Return [X, Y] of the center of cell containing provided text 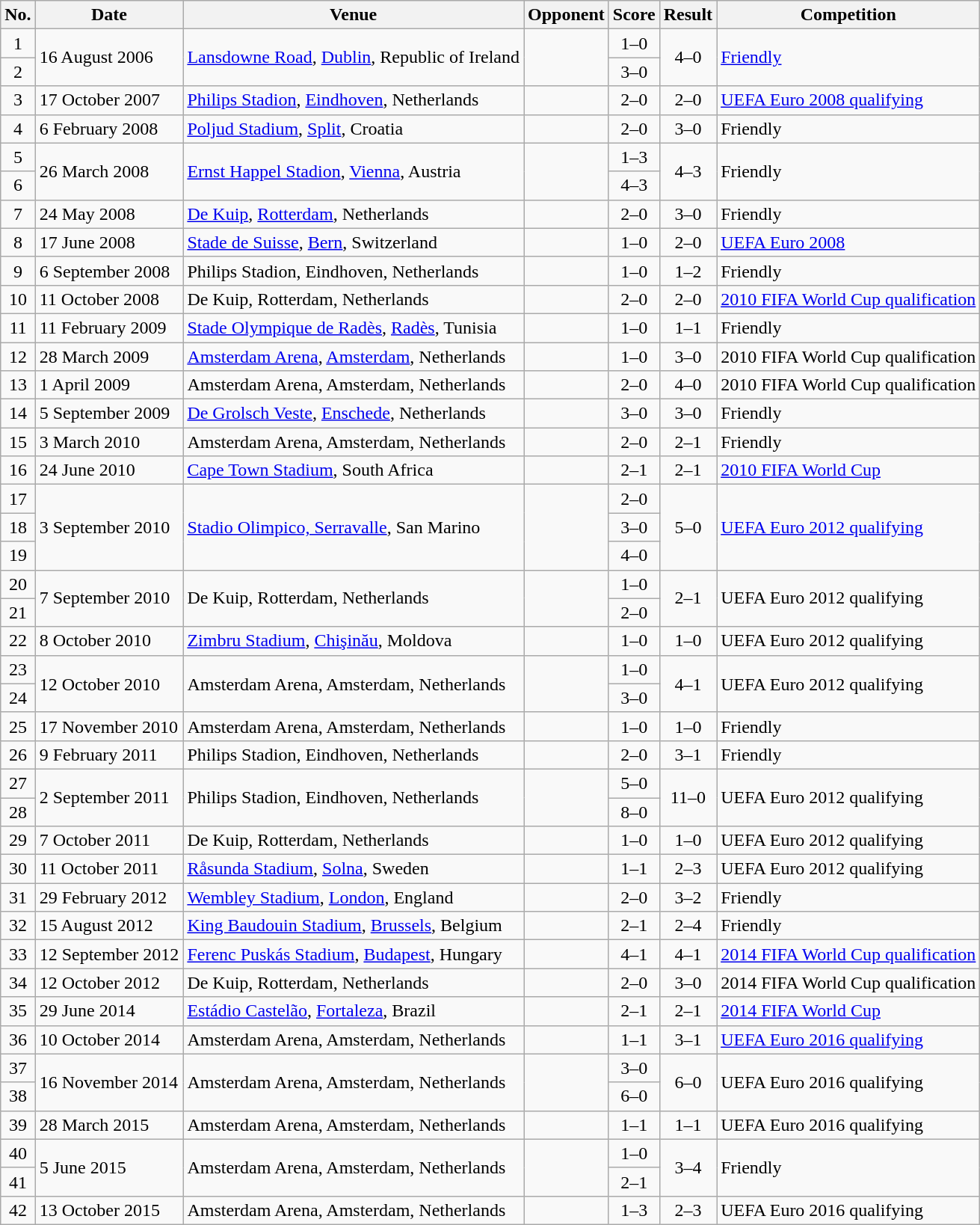
10 [18, 299]
15 [18, 442]
8 [18, 242]
2 [18, 72]
Ernst Happel Stadion, Vienna, Austria [354, 171]
Estádio Castelão, Fortaleza, Brazil [354, 1011]
Competition [848, 15]
35 [18, 1011]
12 [18, 357]
14 [18, 414]
5 June 2015 [109, 1167]
33 [18, 954]
23 [18, 669]
38 [18, 1096]
34 [18, 983]
29 February 2012 [109, 897]
Stade de Suisse, Bern, Switzerland [354, 242]
20 [18, 584]
41 [18, 1182]
Råsunda Stadium, Solna, Sweden [354, 869]
3–2 [688, 897]
29 June 2014 [109, 1011]
13 October 2015 [109, 1210]
24 May 2008 [109, 214]
4 [18, 129]
2–4 [688, 926]
UEFA Euro 2008 [848, 242]
28 [18, 811]
3–4 [688, 1167]
18 [18, 527]
2 September 2011 [109, 797]
11 February 2009 [109, 328]
27 [18, 783]
Opponent [566, 15]
42 [18, 1210]
31 [18, 897]
24 [18, 698]
5 September 2009 [109, 414]
5 [18, 157]
6 [18, 185]
16 August 2006 [109, 58]
19 [18, 556]
8 October 2010 [109, 641]
36 [18, 1040]
3 March 2010 [109, 442]
UEFA Euro 2008 qualifying [848, 100]
Score [634, 15]
15 August 2012 [109, 926]
32 [18, 926]
17 October 2007 [109, 100]
Lansdowne Road, Dublin, Republic of Ireland [354, 58]
12 October 2010 [109, 684]
2014 FIFA World Cup [848, 1011]
Ferenc Puskás Stadium, Budapest, Hungary [354, 954]
3 September 2010 [109, 527]
Wembley Stadium, London, England [354, 897]
40 [18, 1153]
Venue [354, 15]
11 October 2011 [109, 869]
1 April 2009 [109, 385]
Stadio Olimpico, Serravalle, San Marino [354, 527]
10 October 2014 [109, 1040]
16 November 2014 [109, 1082]
King Baudouin Stadium, Brussels, Belgium [354, 926]
Date [109, 15]
11 October 2008 [109, 299]
16 [18, 470]
11 [18, 328]
17 November 2010 [109, 726]
17 June 2008 [109, 242]
De Grolsch Veste, Enschede, Netherlands [354, 414]
17 [18, 499]
13 [18, 385]
28 March 2009 [109, 357]
24 June 2010 [109, 470]
11–0 [688, 797]
26 March 2008 [109, 171]
9 February 2011 [109, 755]
No. [18, 15]
3 [18, 100]
39 [18, 1125]
1–2 [688, 271]
21 [18, 612]
26 [18, 755]
29 [18, 841]
7 [18, 214]
28 March 2015 [109, 1125]
Poljud Stadium, Split, Croatia [354, 129]
2010 FIFA World Cup [848, 470]
12 October 2012 [109, 983]
12 September 2012 [109, 954]
6 September 2008 [109, 271]
Stade Olympique de Radès, Radès, Tunisia [354, 328]
30 [18, 869]
Zimbru Stadium, Chişinău, Moldova [354, 641]
1 [18, 43]
Result [688, 15]
Cape Town Stadium, South Africa [354, 470]
7 October 2011 [109, 841]
37 [18, 1068]
22 [18, 641]
6 February 2008 [109, 129]
7 September 2010 [109, 598]
8–0 [634, 811]
9 [18, 271]
25 [18, 726]
